Return the [X, Y] coordinate for the center point of the cell that contains the specified text.  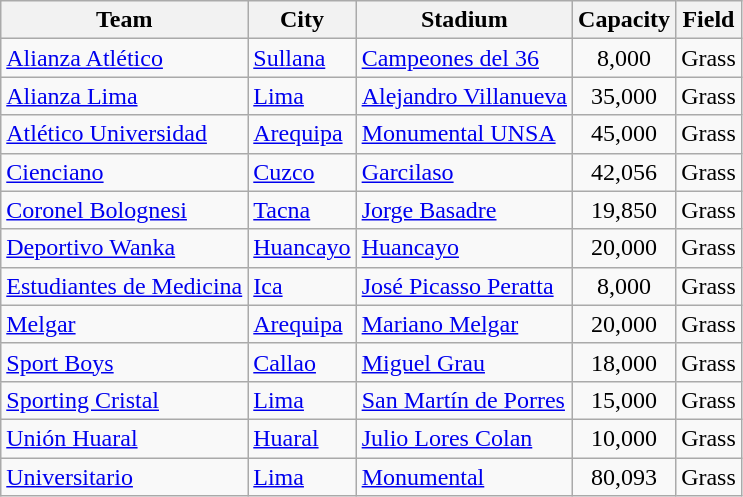
Alianza Atlético [124, 58]
Estudiantes de Medicina [124, 286]
Tacna [302, 210]
Julio Lores Colan [464, 438]
Coronel Bolognesi [124, 210]
Garcilaso [464, 172]
Field [709, 20]
Sport Boys [124, 362]
José Picasso Peratta [464, 286]
Atlético Universidad [124, 134]
Huaral [302, 438]
Team [124, 20]
Cienciano [124, 172]
Jorge Basadre [464, 210]
Monumental [464, 477]
Miguel Grau [464, 362]
Sporting Cristal [124, 400]
Callao [302, 362]
Capacity [624, 20]
18,000 [624, 362]
Alejandro Villanueva [464, 96]
80,093 [624, 477]
Sullana [302, 58]
35,000 [624, 96]
San Martín de Porres [464, 400]
Cuzco [302, 172]
Alianza Lima [124, 96]
Stadium [464, 20]
Campeones del 36 [464, 58]
Unión Huaral [124, 438]
42,056 [624, 172]
Monumental UNSA [464, 134]
Melgar [124, 324]
15,000 [624, 400]
45,000 [624, 134]
Ica [302, 286]
City [302, 20]
Deportivo Wanka [124, 248]
19,850 [624, 210]
Mariano Melgar [464, 324]
Universitario [124, 477]
10,000 [624, 438]
